Find where the given text appears and provide that cell's center as (x, y) coordinate. 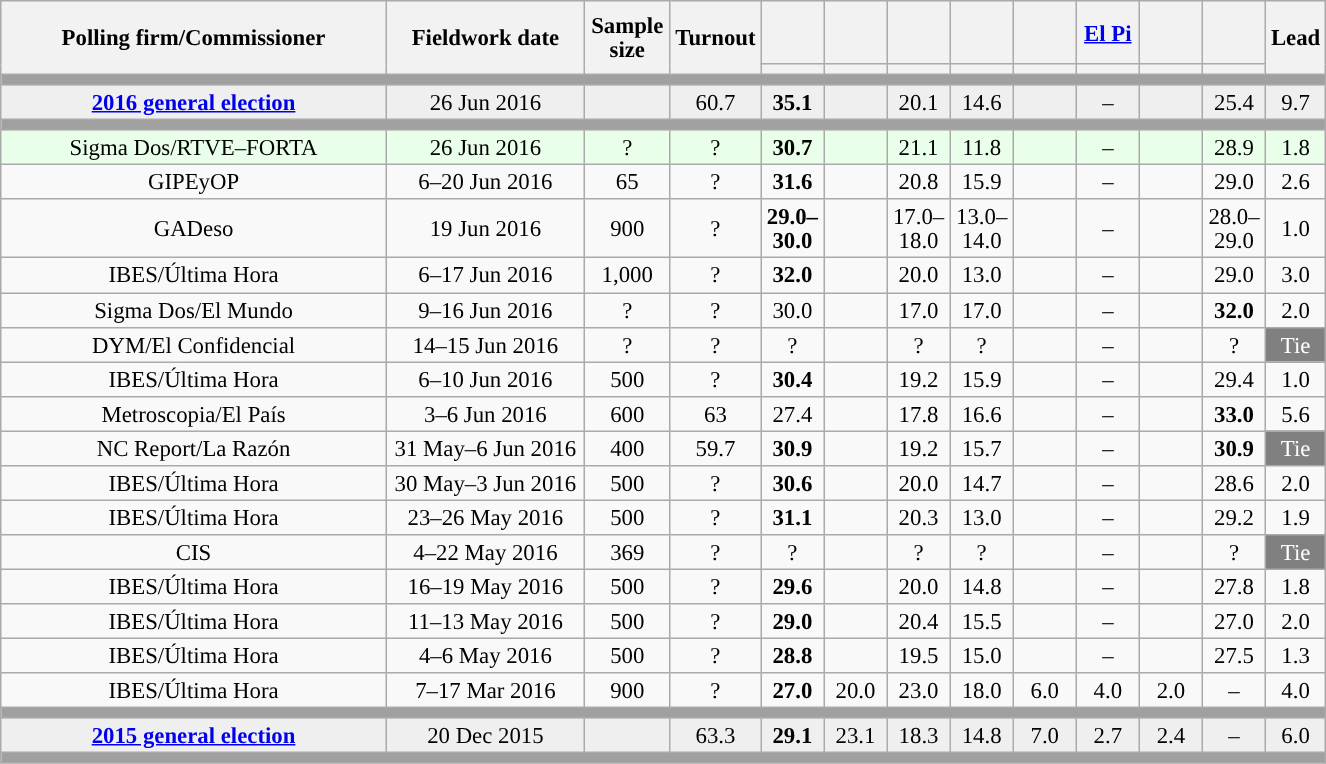
29.6 (792, 586)
31.1 (792, 518)
2.4 (1170, 736)
9.7 (1296, 102)
33.0 (1234, 414)
18.0 (982, 690)
5.6 (1296, 414)
Sample size (627, 38)
2.7 (1108, 736)
CIS (194, 552)
20.1 (918, 102)
Lead (1296, 38)
29.0–30.0 (792, 230)
600 (627, 414)
14.7 (982, 484)
63.3 (716, 736)
Metroscopia/El País (194, 414)
6–20 Jun 2016 (485, 182)
60.7 (716, 102)
7.0 (1044, 736)
4–6 May 2016 (485, 656)
30.6 (792, 484)
21.1 (918, 148)
65 (627, 182)
400 (627, 448)
27.8 (1234, 586)
23.0 (918, 690)
20 Dec 2015 (485, 736)
23.1 (856, 736)
28.0–29.0 (1234, 230)
20.8 (918, 182)
17.0–18.0 (918, 230)
15.7 (982, 448)
28.6 (1234, 484)
Fieldwork date (485, 38)
9–16 Jun 2016 (485, 310)
11.8 (982, 148)
1.9 (1296, 518)
Polling firm/Commissioner (194, 38)
1.3 (1296, 656)
20.3 (918, 518)
1,000 (627, 276)
31.6 (792, 182)
23–26 May 2016 (485, 518)
35.1 (792, 102)
27.4 (792, 414)
25.4 (1234, 102)
14–15 Jun 2016 (485, 344)
30.4 (792, 380)
Sigma Dos/El Mundo (194, 310)
15.5 (982, 622)
17.8 (918, 414)
2.6 (1296, 182)
13.0–14.0 (982, 230)
15.0 (982, 656)
2016 general election (194, 102)
29.1 (792, 736)
11–13 May 2016 (485, 622)
6–17 Jun 2016 (485, 276)
3–6 Jun 2016 (485, 414)
19.5 (918, 656)
16–19 May 2016 (485, 586)
Turnout (716, 38)
NC Report/La Razón (194, 448)
4–22 May 2016 (485, 552)
14.6 (982, 102)
20.4 (918, 622)
30 May–3 Jun 2016 (485, 484)
27.5 (1234, 656)
29.2 (1234, 518)
6–10 Jun 2016 (485, 380)
31 May–6 Jun 2016 (485, 448)
DYM/El Confidencial (194, 344)
Sigma Dos/RTVE–FORTA (194, 148)
El Pi (1108, 32)
GADeso (194, 230)
2015 general election (194, 736)
63 (716, 414)
59.7 (716, 448)
18.3 (918, 736)
28.9 (1234, 148)
29.4 (1234, 380)
7–17 Mar 2016 (485, 690)
GIPEyOP (194, 182)
3.0 (1296, 276)
30.7 (792, 148)
28.8 (792, 656)
19 Jun 2016 (485, 230)
16.6 (982, 414)
30.0 (792, 310)
369 (627, 552)
